Locate the cell with the specified text and output its (x, y) center coordinate. 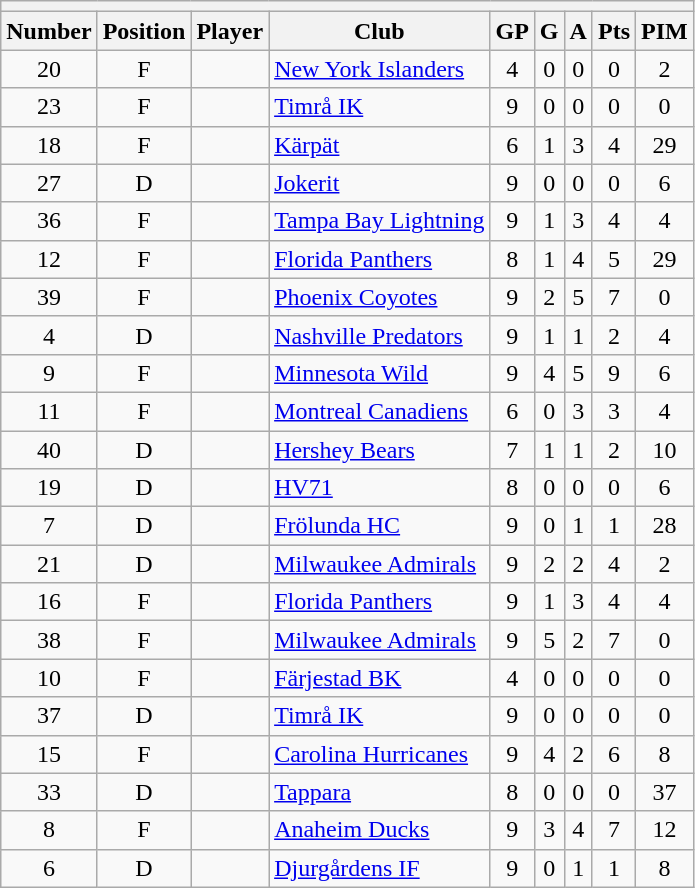
Kärpät (380, 145)
20 (49, 69)
Nashville Predators (380, 335)
Hershey Bears (380, 449)
Carolina Hurricanes (380, 754)
Number (49, 31)
A (578, 31)
Tappara (380, 792)
GP (512, 31)
27 (49, 183)
Anaheim Ducks (380, 830)
HV71 (380, 488)
38 (49, 640)
Tampa Bay Lightning (380, 221)
40 (49, 449)
33 (49, 792)
21 (49, 564)
36 (49, 221)
23 (49, 107)
15 (49, 754)
PIM (665, 31)
28 (665, 526)
11 (49, 411)
G (549, 31)
Position (144, 31)
Minnesota Wild (380, 373)
Färjestad BK (380, 678)
Frölunda HC (380, 526)
Djurgårdens IF (380, 868)
Jokerit (380, 183)
Phoenix Coyotes (380, 297)
Player (230, 31)
16 (49, 602)
New York Islanders (380, 69)
39 (49, 297)
Montreal Canadiens (380, 411)
Club (380, 31)
19 (49, 488)
Pts (614, 31)
18 (49, 145)
